Detect which cell encompasses the target text, then output its (x, y) center coordinate. 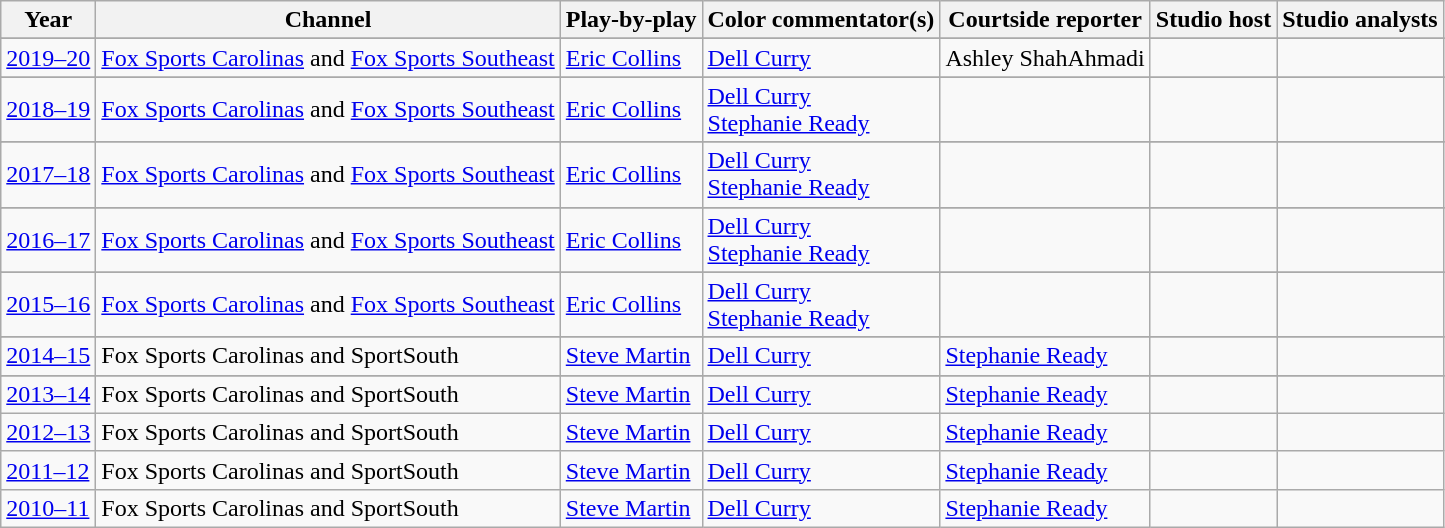
Channel (328, 20)
2010–11 (48, 508)
2014–15 (48, 356)
2015–16 (48, 304)
2019–20 (48, 58)
Ashley ShahAhmadi (1045, 58)
Play-by-play (631, 20)
2016–17 (48, 240)
2018–19 (48, 110)
Courtside reporter (1045, 20)
Color commentator(s) (821, 20)
Studio analysts (1360, 20)
Year (48, 20)
2012–13 (48, 432)
2017–18 (48, 174)
2013–14 (48, 394)
2011–12 (48, 470)
Studio host (1213, 20)
